Find where the given text appears and provide that cell's center as [x, y] coordinate. 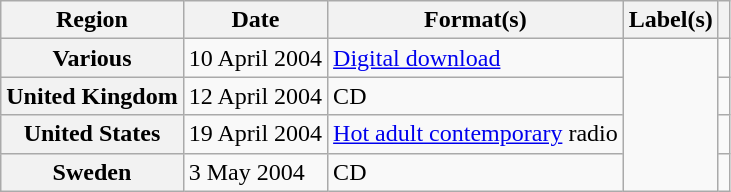
Sweden [92, 172]
Label(s) [670, 20]
19 April 2004 [255, 134]
Format(s) [476, 20]
3 May 2004 [255, 172]
Various [92, 58]
Digital download [476, 58]
Hot adult contemporary radio [476, 134]
12 April 2004 [255, 96]
10 April 2004 [255, 58]
Date [255, 20]
United Kingdom [92, 96]
United States [92, 134]
Region [92, 20]
